Extract the (X, Y) coordinate from the center of the cell holding the provided text.  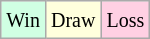
Draw (72, 20)
Loss (126, 20)
Win (24, 20)
